Detect which cell encompasses the target text, then output its (X, Y) center coordinate. 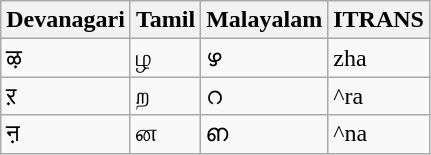
ऱ (66, 96)
ഴ (264, 58)
ற (165, 96)
Tamil (165, 20)
ऴ (66, 58)
ऩ (66, 134)
Malayalam (264, 20)
ழ (165, 58)
റ (264, 96)
zha (379, 58)
ன (165, 134)
Devanagari (66, 20)
^ra (379, 96)
ITRANS (379, 20)
^na (379, 134)
ഩ (264, 134)
